Output the [X, Y] coordinate of the center of the cell containing the given text.  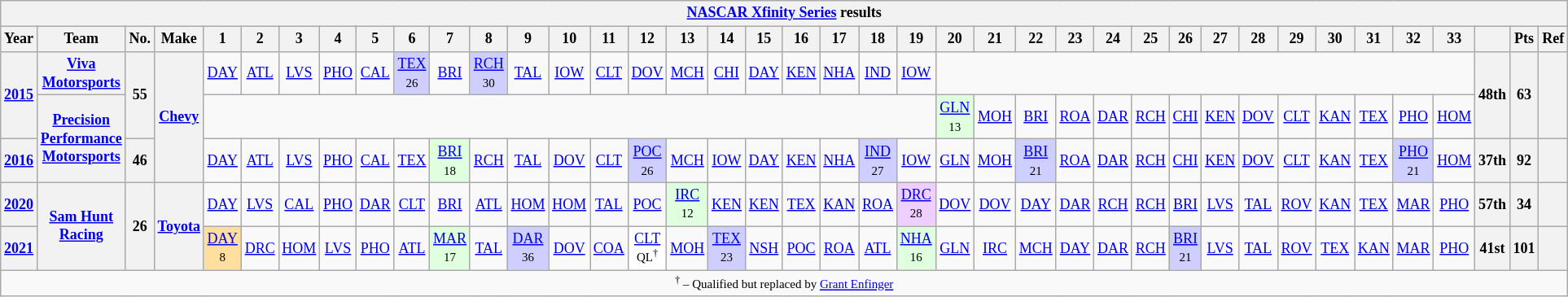
32 [1413, 39]
2021 [20, 248]
25 [1150, 39]
5 [374, 39]
22 [1036, 39]
17 [839, 39]
MAR17 [450, 248]
DAY8 [222, 248]
11 [609, 39]
2016 [20, 160]
57th [1493, 204]
21 [995, 39]
TEX23 [727, 248]
4 [339, 39]
CLTQL† [647, 248]
Year [20, 39]
16 [801, 39]
DRC [260, 248]
29 [1296, 39]
Chevy [179, 117]
Sam Hunt Racing [81, 226]
DRC28 [916, 204]
14 [727, 39]
Team [81, 39]
28 [1258, 39]
12 [647, 39]
† – Qualified but replaced by Grant Enfinger [785, 283]
NASCAR Xfinity Series results [785, 13]
7 [450, 39]
37th [1493, 160]
63 [1524, 94]
18 [878, 39]
TEX26 [412, 73]
24 [1114, 39]
30 [1335, 39]
33 [1454, 39]
23 [1075, 39]
46 [140, 160]
NSH [764, 248]
DAR36 [528, 248]
RCH30 [488, 73]
27 [1220, 39]
PHO21 [1413, 160]
Toyota [179, 226]
Pts [1524, 39]
Ref [1553, 39]
10 [570, 39]
IND27 [878, 160]
No. [140, 39]
COA [609, 248]
13 [687, 39]
NHA16 [916, 248]
6 [412, 39]
POC26 [647, 160]
IND [878, 73]
48th [1493, 94]
2 [260, 39]
101 [1524, 248]
IRC12 [687, 204]
20 [955, 39]
Precision Performance Motorsports [81, 138]
55 [140, 94]
19 [916, 39]
3 [300, 39]
34 [1524, 204]
92 [1524, 160]
1 [222, 39]
9 [528, 39]
8 [488, 39]
2020 [20, 204]
Make [179, 39]
Viva Motorsports [81, 73]
IRC [995, 248]
2015 [20, 94]
GLN13 [955, 117]
15 [764, 39]
31 [1374, 39]
41st [1493, 248]
BRI18 [450, 160]
